Capture the cell that displays the provided text and extract its (X, Y) central coordinate. 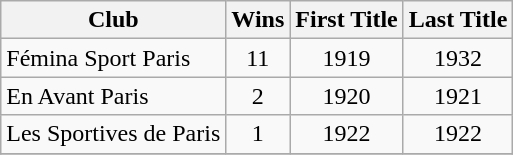
En Avant Paris (114, 96)
Les Sportives de Paris (114, 134)
Fémina Sport Paris (114, 58)
First Title (347, 20)
11 (258, 58)
1921 (458, 96)
Wins (258, 20)
1932 (458, 58)
1919 (347, 58)
Last Title (458, 20)
1920 (347, 96)
1 (258, 134)
2 (258, 96)
Club (114, 20)
